Detect which cell encompasses the target text, then output its (X, Y) center coordinate. 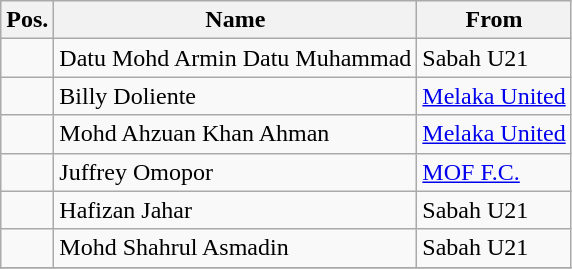
Mohd Ahzuan Khan Ahman (236, 134)
Datu Mohd Armin Datu Muhammad (236, 58)
Mohd Shahrul Asmadin (236, 248)
Name (236, 20)
From (494, 20)
Pos. (28, 20)
Billy Doliente (236, 96)
Juffrey Omopor (236, 172)
Hafizan Jahar (236, 210)
MOF F.C. (494, 172)
